For the text-containing cell, return its midpoint in [x, y] coordinate format. 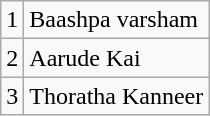
Aarude Kai [116, 58]
3 [12, 96]
Thoratha Kanneer [116, 96]
2 [12, 58]
Baashpa varsham [116, 20]
1 [12, 20]
